Identify which cell holds the provided text, then report its (x, y) central coordinate. 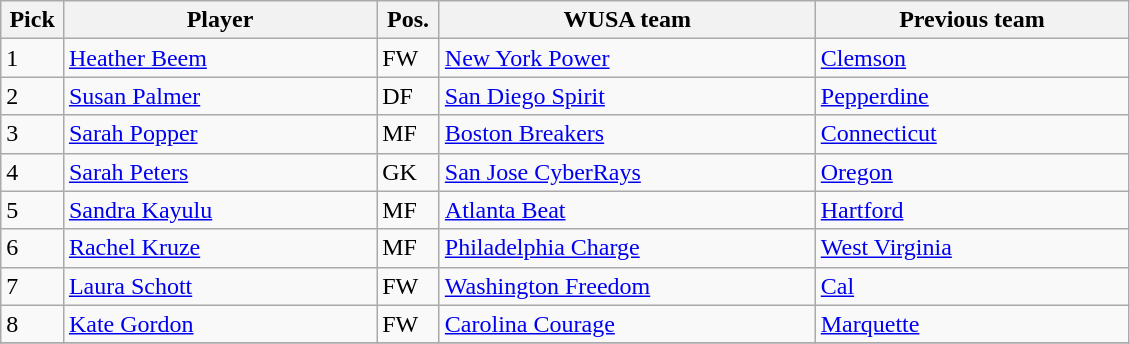
3 (32, 134)
Oregon (972, 172)
Sarah Peters (220, 172)
5 (32, 210)
West Virginia (972, 248)
1 (32, 58)
8 (32, 324)
4 (32, 172)
Connecticut (972, 134)
Cal (972, 286)
Pos. (408, 20)
Player (220, 20)
New York Power (627, 58)
Previous team (972, 20)
GK (408, 172)
Marquette (972, 324)
Sandra Kayulu (220, 210)
2 (32, 96)
Carolina Courage (627, 324)
Laura Schott (220, 286)
Atlanta Beat (627, 210)
Boston Breakers (627, 134)
Hartford (972, 210)
San Jose CyberRays (627, 172)
Heather Beem (220, 58)
Sarah Popper (220, 134)
Washington Freedom (627, 286)
San Diego Spirit (627, 96)
Rachel Kruze (220, 248)
DF (408, 96)
7 (32, 286)
Clemson (972, 58)
6 (32, 248)
Philadelphia Charge (627, 248)
Kate Gordon (220, 324)
WUSA team (627, 20)
Susan Palmer (220, 96)
Pick (32, 20)
Pepperdine (972, 96)
